Locate the cell with the specified text and output its [x, y] center coordinate. 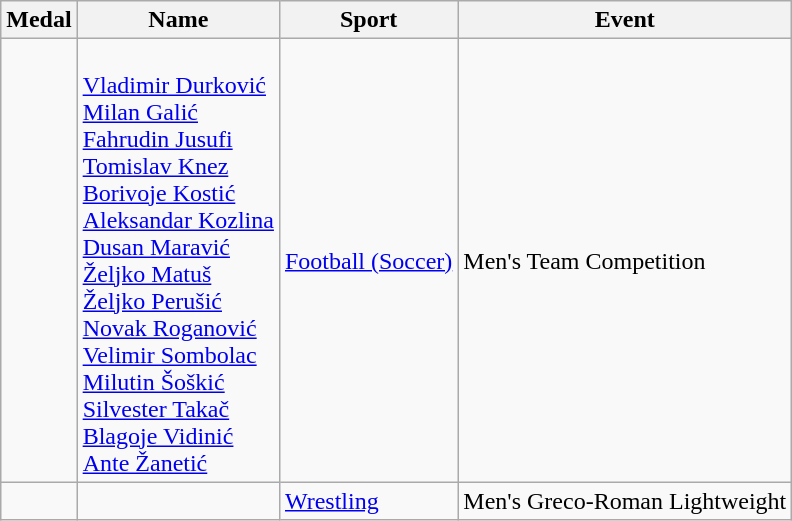
Wrestling [368, 501]
Men's Greco-Roman Lightweight [625, 501]
Men's Team Competition [625, 260]
Sport [368, 20]
Name [178, 20]
Football (Soccer) [368, 260]
Medal [39, 20]
Event [625, 20]
